Determine the (x, y) coordinate at the center of the cell enclosing the given text.  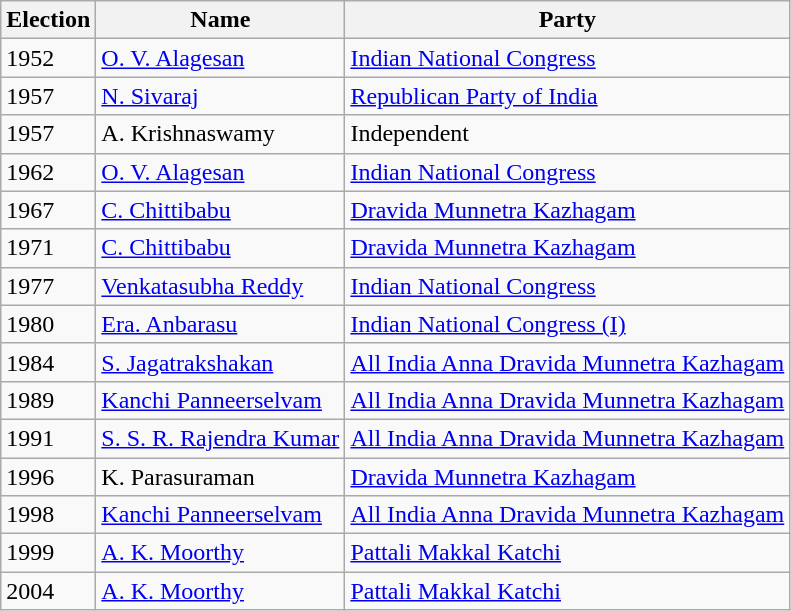
Era. Anbarasu (220, 324)
K. Parasuraman (220, 477)
1971 (48, 248)
1980 (48, 324)
S. S. R. Rajendra Kumar (220, 438)
1952 (48, 58)
1967 (48, 210)
1991 (48, 438)
Party (568, 20)
S. Jagatrakshakan (220, 362)
N. Sivaraj (220, 96)
Indian National Congress (I) (568, 324)
Independent (568, 134)
Name (220, 20)
2004 (48, 591)
Venkatasubha Reddy (220, 286)
1977 (48, 286)
1998 (48, 515)
A. Krishnaswamy (220, 134)
1962 (48, 172)
1999 (48, 553)
1989 (48, 400)
1984 (48, 362)
Election (48, 20)
Republican Party of India (568, 96)
1996 (48, 477)
